Scan for the cell matching the given text and deliver its [X, Y] coordinate at center. 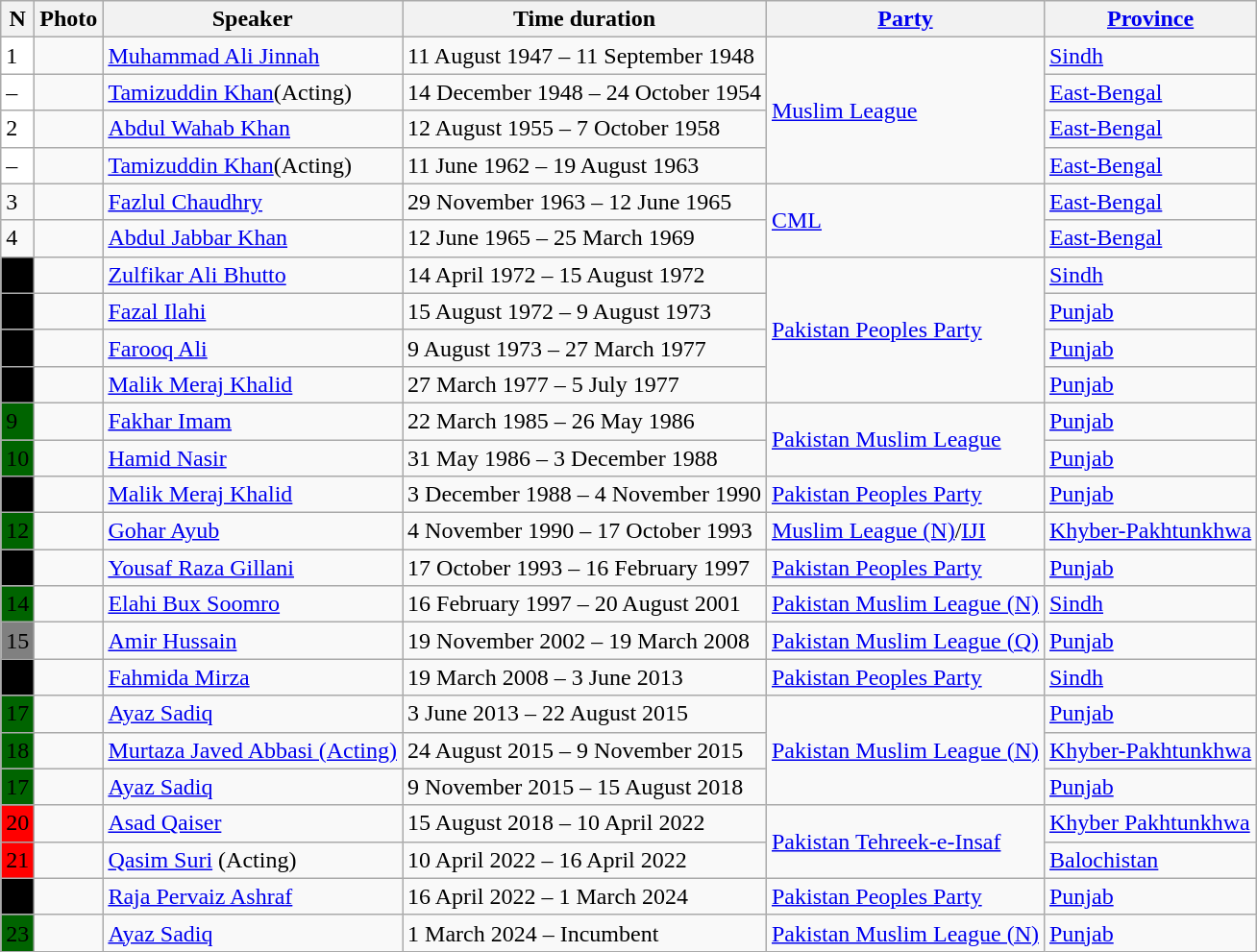
Pakistan Tehreek-e-Insaf [905, 842]
12 [17, 531]
10 April 2022 – 16 April 2022 [584, 860]
Muslim League [905, 110]
Elahi Bux Soomro [253, 604]
N [17, 19]
Fakhar Imam [253, 421]
12 August 1955 – 7 October 1958 [584, 129]
Pakistan Muslim League [905, 439]
Raja Pervaiz Ashraf [253, 896]
Pakistan Muslim League (Q) [905, 641]
Party [905, 19]
27 March 1977 – 5 July 1977 [584, 384]
Muhammad Ali Jinnah [253, 56]
3 December 1988 – 4 November 1990 [584, 495]
19 March 2008 – 3 June 2013 [584, 677]
Fahmida Mirza [253, 677]
Farooq Ali [253, 348]
2 [17, 129]
14 December 1948 – 24 October 1954 [584, 92]
15 [17, 641]
11 August 1947 – 11 September 1948 [584, 56]
18 [17, 750]
10 [17, 458]
19 November 2002 – 19 March 2008 [584, 641]
Balochistan [1149, 860]
9 August 1973 – 27 March 1977 [584, 348]
Murtaza Javed Abbasi (Acting) [253, 750]
Abdul Wahab Khan [253, 129]
Yousaf Raza Gillani [253, 568]
CML [905, 220]
Muslim League (N)/IJI [905, 531]
15 August 2018 – 10 April 2022 [584, 823]
Abdul Jabbar Khan [253, 238]
1 March 2024 – Incumbent [584, 933]
21 [17, 860]
29 November 1963 – 12 June 1965 [584, 202]
23 [17, 933]
Time duration [584, 19]
31 May 1986 – 3 December 1988 [584, 458]
Gohar Ayub [253, 531]
1 [17, 56]
Fazal Ilahi [253, 311]
4 November 1990 – 17 October 1993 [584, 531]
Khyber Pakhtunkhwa [1149, 823]
12 June 1965 – 25 March 1969 [584, 238]
Amir Hussain [253, 641]
11 June 1962 – 19 August 1963 [584, 165]
9 [17, 421]
24 August 2015 – 9 November 2015 [584, 750]
17 October 1993 – 16 February 1997 [584, 568]
22 March 1985 – 26 May 1986 [584, 421]
16 April 2022 – 1 March 2024 [584, 896]
Photo [69, 19]
Asad Qaiser [253, 823]
20 [17, 823]
Qasim Suri (Acting) [253, 860]
15 August 1972 – 9 August 1973 [584, 311]
3 [17, 202]
9 November 2015 – 15 August 2018 [584, 787]
3 June 2013 – 22 August 2015 [584, 714]
16 February 1997 – 20 August 2001 [584, 604]
Fazlul Chaudhry [253, 202]
14 [17, 604]
Speaker [253, 19]
Province [1149, 19]
Hamid Nasir [253, 458]
Zulfikar Ali Bhutto [253, 275]
4 [17, 238]
14 April 1972 – 15 August 1972 [584, 275]
